Return the [x, y] coordinate for the center point of the cell that contains the specified text.  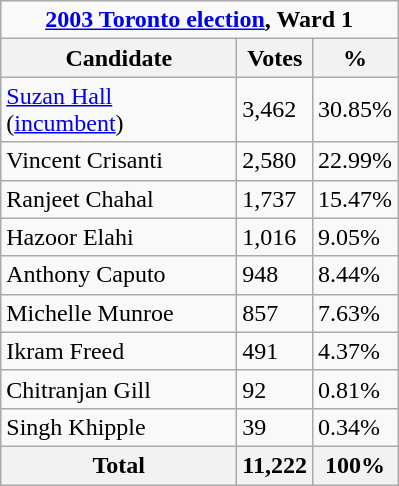
% [356, 58]
Vincent Crisanti [119, 161]
39 [275, 427]
30.85% [356, 110]
Hazoor Elahi [119, 237]
0.34% [356, 427]
100% [356, 465]
Ikram Freed [119, 351]
0.81% [356, 389]
Ranjeet Chahal [119, 199]
857 [275, 313]
2003 Toronto election, Ward 1 [200, 20]
15.47% [356, 199]
1,016 [275, 237]
Anthony Caputo [119, 275]
8.44% [356, 275]
Votes [275, 58]
11,222 [275, 465]
491 [275, 351]
Suzan Hall (incumbent) [119, 110]
4.37% [356, 351]
9.05% [356, 237]
92 [275, 389]
7.63% [356, 313]
Singh Khipple [119, 427]
Total [119, 465]
Chitranjan Gill [119, 389]
3,462 [275, 110]
Candidate [119, 58]
2,580 [275, 161]
1,737 [275, 199]
22.99% [356, 161]
Michelle Munroe [119, 313]
948 [275, 275]
